Locate the cell with the specified text and output its (X, Y) center coordinate. 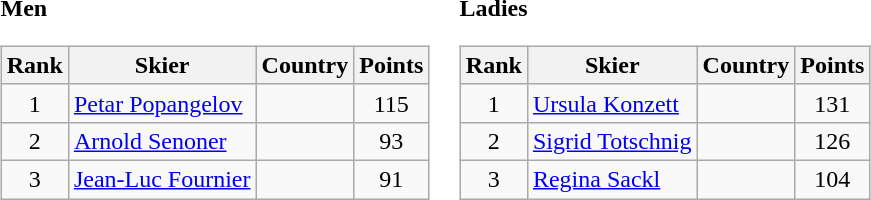
131 (832, 103)
Sigrid Totschnig (612, 141)
Jean-Luc Fournier (162, 179)
Petar Popangelov (162, 103)
91 (392, 179)
126 (832, 141)
93 (392, 141)
104 (832, 179)
115 (392, 103)
Regina Sackl (612, 179)
Ursula Konzett (612, 103)
Arnold Senoner (162, 141)
